Determine the [x, y] coordinate at the center of the cell enclosing the given text.  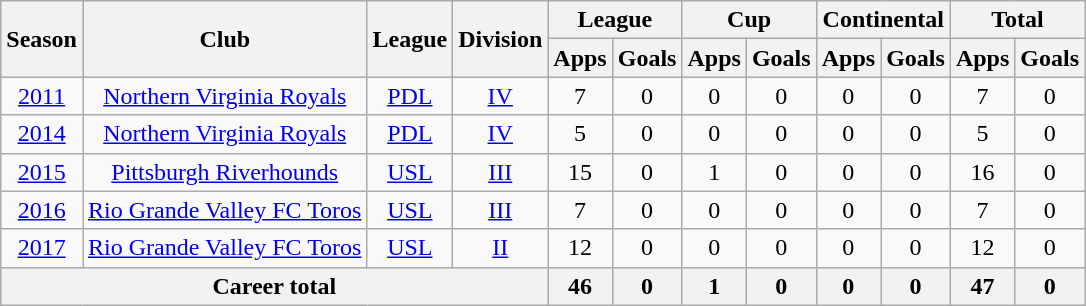
Season [42, 39]
Club [224, 39]
2017 [42, 248]
Division [500, 39]
46 [580, 286]
Career total [274, 286]
47 [982, 286]
II [500, 248]
16 [982, 172]
15 [580, 172]
2015 [42, 172]
Continental [883, 20]
Total [1017, 20]
Cup [749, 20]
2014 [42, 134]
2011 [42, 96]
2016 [42, 210]
Pittsburgh Riverhounds [224, 172]
